Pinpoint the cell where the given text exists, returning its (X, Y) midpoint coordinate. 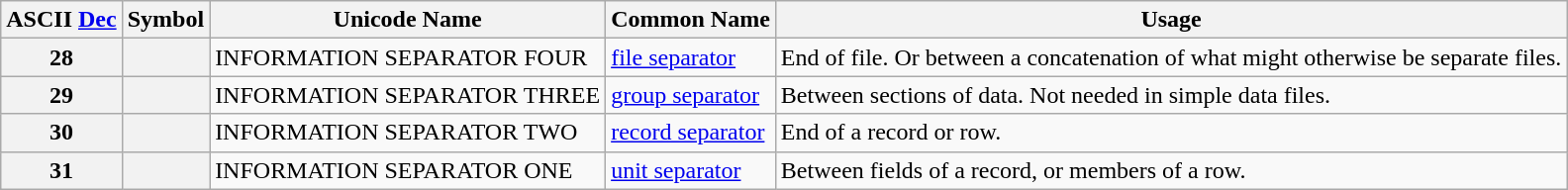
INFORMATION SEPARATOR TWO (408, 133)
Symbol (165, 20)
Unicode Name (408, 20)
INFORMATION SEPARATOR FOUR (408, 57)
End of a record or row. (1170, 133)
30 (61, 133)
INFORMATION SEPARATOR ONE (408, 170)
Between sections of data. Not needed in simple data files. (1170, 95)
record separator (691, 133)
Common Name (691, 20)
ASCII Dec (61, 20)
file separator (691, 57)
29 (61, 95)
INFORMATION SEPARATOR THREE (408, 95)
End of file. Or between a concatenation of what might otherwise be separate files. (1170, 57)
Usage (1170, 20)
group separator (691, 95)
Between fields of a record, or members of a row. (1170, 170)
31 (61, 170)
unit separator (691, 170)
28 (61, 57)
